Return (X, Y) of the center of cell containing provided text 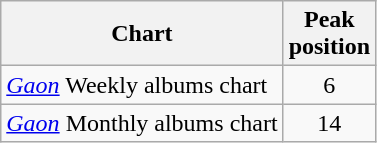
Peakposition (329, 34)
Gaon Weekly albums chart (142, 85)
Gaon Monthly albums chart (142, 123)
14 (329, 123)
Chart (142, 34)
6 (329, 85)
